Capture the cell that displays the provided text and extract its [X, Y] central coordinate. 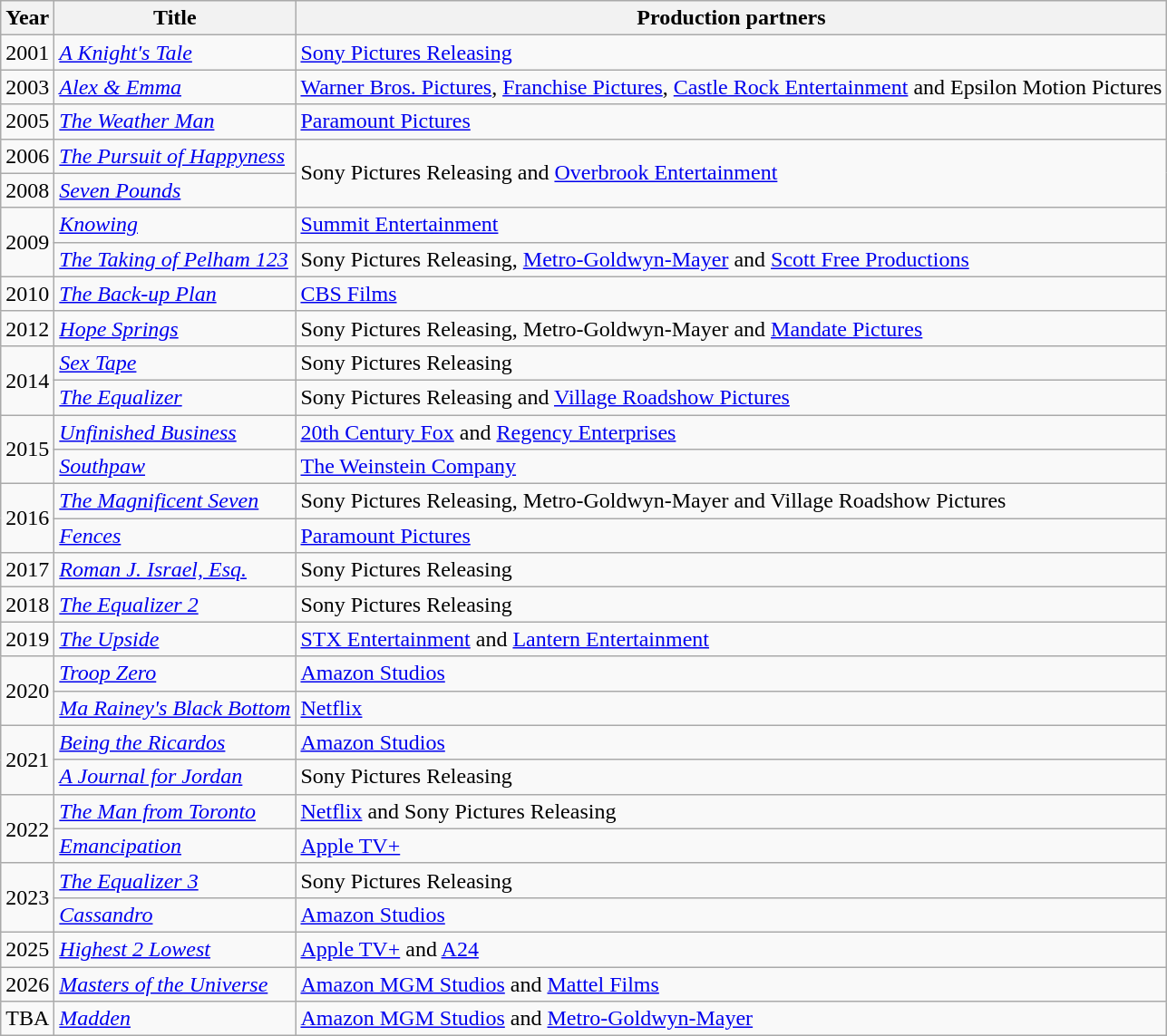
2003 [27, 87]
2014 [27, 380]
Sony Pictures Releasing, Metro-Goldwyn-Mayer and Scott Free Productions [731, 259]
Roman J. Israel, Esq. [175, 570]
2008 [27, 190]
2021 [27, 760]
2001 [27, 53]
Knowing [175, 225]
2018 [27, 605]
Sex Tape [175, 363]
Alex & Emma [175, 87]
Title [175, 18]
Netflix and Sony Pictures Releasing [731, 811]
Being the Ricardos [175, 742]
Cassandro [175, 915]
Sony Pictures Releasing, Metro-Goldwyn-Mayer and Mandate Pictures [731, 328]
Apple TV+ [731, 846]
2026 [27, 983]
2025 [27, 949]
2022 [27, 828]
The Weather Man [175, 121]
2012 [27, 328]
Masters of the Universe [175, 983]
Madden [175, 1019]
The Pursuit of Happyness [175, 156]
The Equalizer 2 [175, 605]
Production partners [731, 18]
Unfinished Business [175, 432]
Amazon MGM Studios and Metro-Goldwyn-Mayer [731, 1019]
The Back-up Plan [175, 294]
2006 [27, 156]
2020 [27, 691]
Seven Pounds [175, 190]
Fences [175, 536]
Ma Rainey's Black Bottom [175, 708]
The Magnificent Seven [175, 501]
The Upside [175, 639]
2005 [27, 121]
Hope Springs [175, 328]
A Journal for Jordan [175, 777]
2009 [27, 242]
2015 [27, 450]
STX Entertainment and Lantern Entertainment [731, 639]
2019 [27, 639]
2016 [27, 518]
Netflix [731, 708]
Sony Pictures Releasing, Metro-Goldwyn-Mayer and Village Roadshow Pictures [731, 501]
The Equalizer [175, 397]
Year [27, 18]
Sony Pictures Releasing and Overbrook Entertainment [731, 173]
The Man from Toronto [175, 811]
A Knight's Tale [175, 53]
Sony Pictures Releasing and Village Roadshow Pictures [731, 397]
2017 [27, 570]
Apple TV+ and A24 [731, 949]
Summit Entertainment [731, 225]
Troop Zero [175, 673]
Amazon MGM Studios and Mattel Films [731, 983]
Highest 2 Lowest [175, 949]
The Weinstein Company [731, 467]
2010 [27, 294]
The Taking of Pelham 123 [175, 259]
2023 [27, 897]
CBS Films [731, 294]
Emancipation [175, 846]
The Equalizer 3 [175, 880]
Warner Bros. Pictures, Franchise Pictures, Castle Rock Entertainment and Epsilon Motion Pictures [731, 87]
20th Century Fox and Regency Enterprises [731, 432]
TBA [27, 1019]
Southpaw [175, 467]
